Determine the [x, y] coordinate at the center of the cell enclosing the given text.  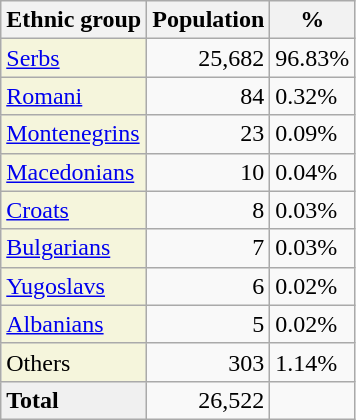
6 [208, 286]
1.14% [312, 362]
25,682 [208, 58]
Albanians [74, 324]
Serbs [74, 58]
0.32% [312, 96]
Ethnic group [74, 20]
10 [208, 172]
84 [208, 96]
Population [208, 20]
5 [208, 324]
26,522 [208, 400]
Romani [74, 96]
7 [208, 248]
Yugoslavs [74, 286]
Others [74, 362]
303 [208, 362]
96.83% [312, 58]
0.09% [312, 134]
Macedonians [74, 172]
Total [74, 400]
8 [208, 210]
0.04% [312, 172]
Croats [74, 210]
Bulgarians [74, 248]
Montenegrins [74, 134]
23 [208, 134]
% [312, 20]
